Return (x, y) of the center of cell containing provided text 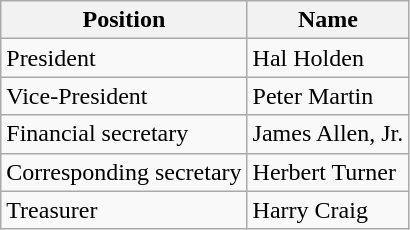
Vice-President (124, 96)
President (124, 58)
Name (328, 20)
Peter Martin (328, 96)
Hal Holden (328, 58)
Corresponding secretary (124, 172)
Financial secretary (124, 134)
James Allen, Jr. (328, 134)
Herbert Turner (328, 172)
Position (124, 20)
Harry Craig (328, 210)
Treasurer (124, 210)
